Return [x, y] of the center of cell containing provided text 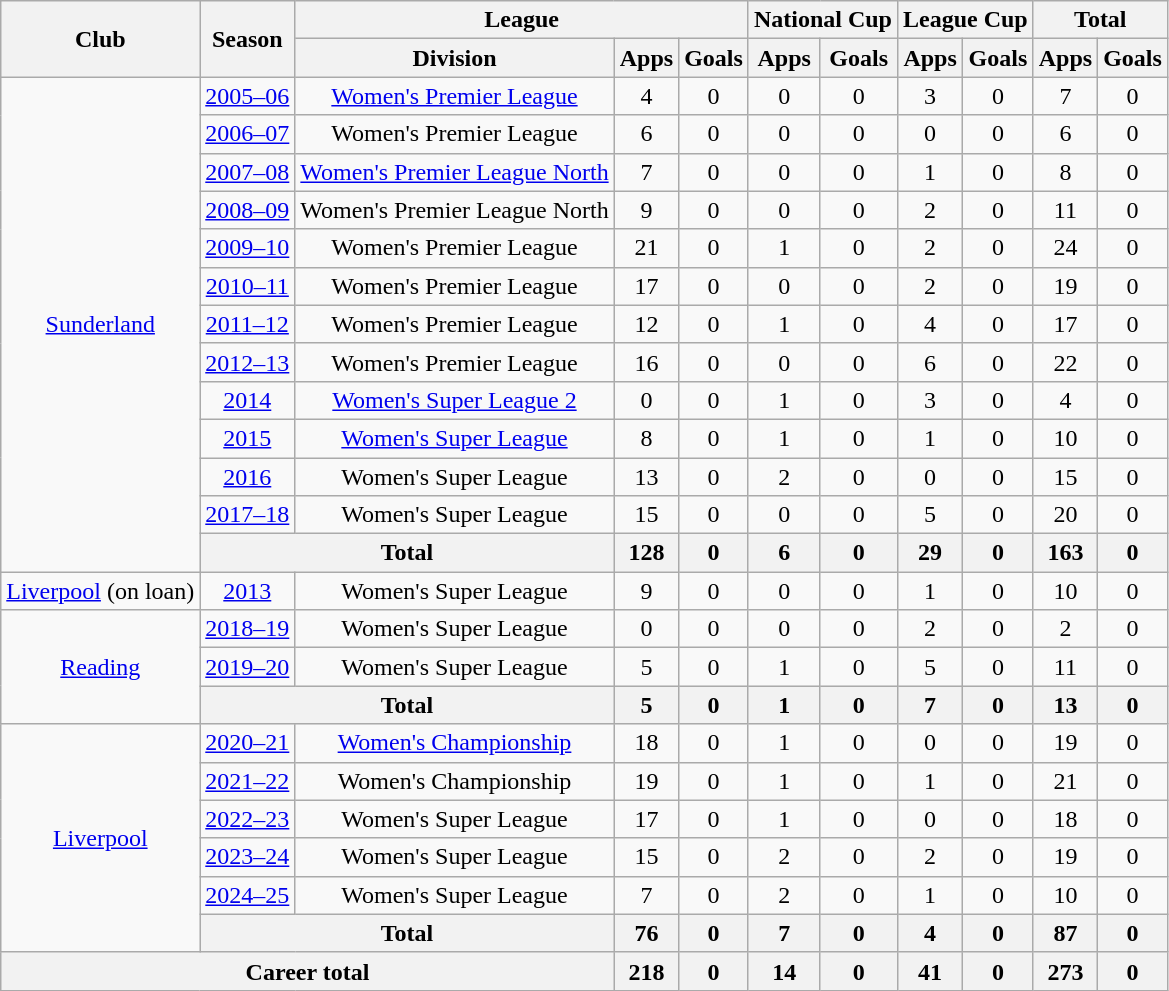
Club [100, 39]
2015 [248, 438]
2016 [248, 477]
29 [930, 553]
2013 [248, 591]
128 [646, 553]
20 [1065, 515]
41 [930, 971]
87 [1065, 933]
Career total [308, 971]
Liverpool (on loan) [100, 591]
2014 [248, 400]
12 [646, 324]
League [522, 20]
Division [454, 58]
League Cup [965, 20]
2021–22 [248, 781]
2020–21 [248, 743]
2024–25 [248, 895]
14 [784, 971]
2010–11 [248, 286]
22 [1065, 362]
Sunderland [100, 324]
24 [1065, 248]
76 [646, 933]
2006–07 [248, 134]
2012–13 [248, 362]
2005–06 [248, 96]
Reading [100, 667]
218 [646, 971]
163 [1065, 553]
2007–08 [248, 172]
Women's Super League 2 [454, 400]
2008–09 [248, 210]
2009–10 [248, 248]
2022–23 [248, 819]
16 [646, 362]
2011–12 [248, 324]
2019–20 [248, 667]
National Cup [822, 20]
Season [248, 39]
2017–18 [248, 515]
Liverpool [100, 838]
273 [1065, 971]
2023–24 [248, 857]
2018–19 [248, 629]
